Scan for the cell matching the given text and deliver its [X, Y] coordinate at center. 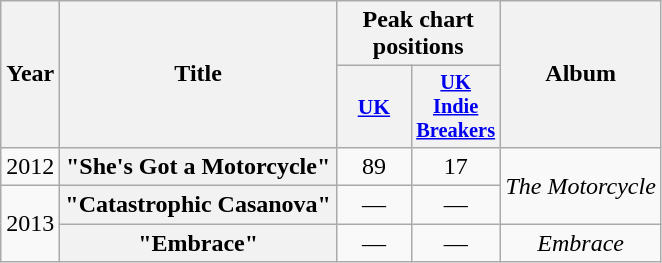
"Catastrophic Casanova" [198, 205]
"She's Got a Motorcycle" [198, 166]
2012 [30, 166]
UK Indie Breakers [456, 107]
Year [30, 74]
89 [374, 166]
Embrace [580, 243]
Title [198, 74]
The Motorcycle [580, 185]
2013 [30, 224]
Album [580, 74]
UK [374, 107]
17 [456, 166]
"Embrace" [198, 243]
Peak chart positions [418, 34]
